Provide the [x, y] coordinate of the cell's center where the given text is located.  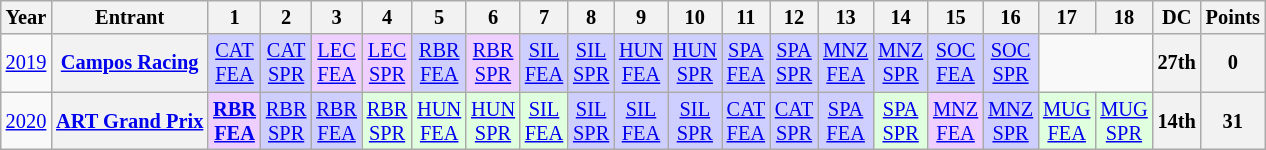
Points [1233, 17]
14 [900, 17]
27th [1177, 63]
Campos Racing [130, 63]
31 [1233, 121]
DC [1177, 17]
8 [591, 17]
MUGSPR [1124, 121]
1 [234, 17]
16 [1010, 17]
MUGFEA [1066, 121]
11 [746, 17]
3 [336, 17]
7 [544, 17]
10 [695, 17]
LECSPR [387, 63]
15 [956, 17]
5 [439, 17]
12 [794, 17]
2019 [26, 63]
SOCSPR [1010, 63]
17 [1066, 17]
2 [286, 17]
4 [387, 17]
0 [1233, 63]
6 [493, 17]
14th [1177, 121]
LECFEA [336, 63]
Year [26, 17]
9 [641, 17]
Entrant [130, 17]
SOCFEA [956, 63]
2020 [26, 121]
13 [846, 17]
18 [1124, 17]
ART Grand Prix [130, 121]
